Return (X, Y) of the center of cell containing provided text 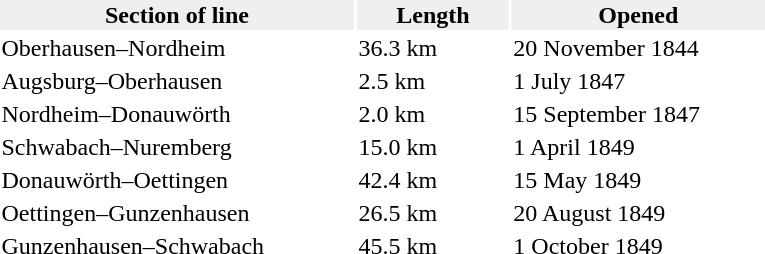
Augsburg–Oberhausen (177, 81)
Donauwörth–Oettingen (177, 180)
15 May 1849 (638, 180)
Length (433, 15)
1 April 1849 (638, 147)
15.0 km (433, 147)
Nordheim–Donauwörth (177, 114)
1 July 1847 (638, 81)
2.0 km (433, 114)
26.5 km (433, 213)
15 September 1847 (638, 114)
Opened (638, 15)
36.3 km (433, 48)
2.5 km (433, 81)
20 August 1849 (638, 213)
20 November 1844 (638, 48)
Section of line (177, 15)
Oettingen–Gunzenhausen (177, 213)
Schwabach–Nuremberg (177, 147)
Oberhausen–Nordheim (177, 48)
42.4 km (433, 180)
